Return (x, y) of the center of cell containing provided text 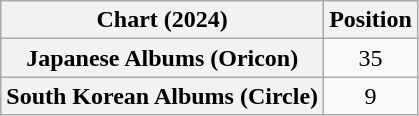
Position (371, 20)
9 (371, 96)
Japanese Albums (Oricon) (162, 58)
Chart (2024) (162, 20)
35 (371, 58)
South Korean Albums (Circle) (162, 96)
